Determine the (x, y) coordinate at the center of the cell enclosing the given text.  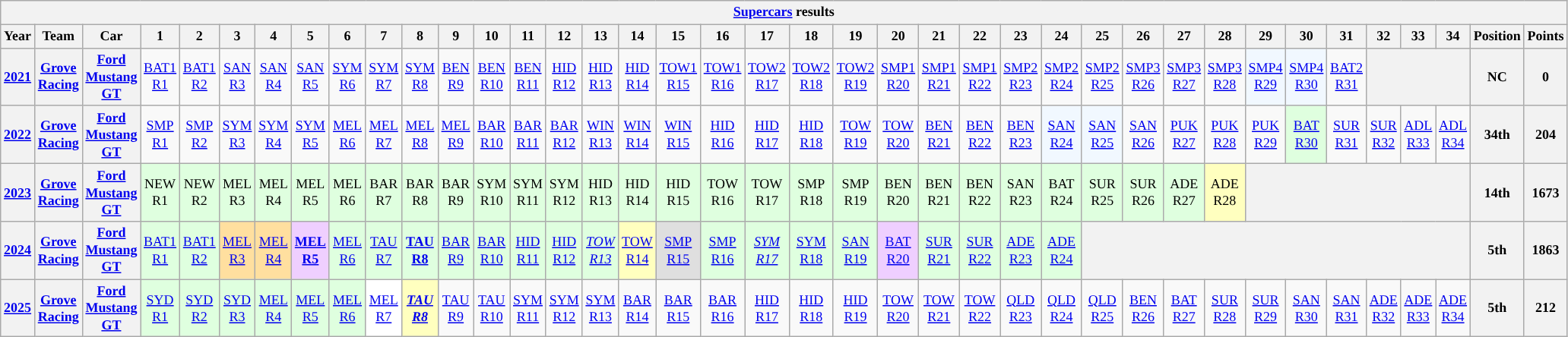
3 (237, 36)
5 (311, 36)
18 (811, 36)
TAUR10 (492, 308)
SURR29 (1265, 308)
SANR19 (855, 250)
204 (1546, 134)
Team (58, 36)
ADER32 (1383, 308)
32 (1383, 36)
WINR14 (637, 134)
6 (347, 36)
SURR21 (939, 250)
Position (1497, 36)
2023 (18, 192)
PUKR28 (1225, 134)
BENR26 (1143, 308)
Car (111, 36)
TOWR21 (939, 308)
34 (1453, 36)
SMPR16 (722, 250)
QLDR23 (1021, 308)
BARR7 (384, 192)
TOWR19 (855, 134)
SANR26 (1143, 134)
Supercars results (784, 12)
ADLR33 (1418, 134)
SYDR1 (160, 308)
MELR8 (420, 134)
NEWR2 (199, 192)
SMP4R30 (1307, 77)
23 (1021, 36)
SANR5 (311, 77)
27 (1184, 36)
9 (456, 36)
Year (18, 36)
ADER27 (1184, 192)
SMPR1 (160, 134)
1 (160, 36)
19 (855, 36)
TOWR14 (637, 250)
TOWR13 (600, 250)
SMP1R21 (939, 77)
20 (898, 36)
NEWR1 (160, 192)
QLDR24 (1062, 308)
1673 (1546, 192)
SURR32 (1383, 134)
SANR24 (1062, 134)
SANR23 (1021, 192)
SMPR18 (811, 192)
HIDR11 (528, 250)
31 (1347, 36)
SYDR2 (199, 308)
BATR27 (1184, 308)
SURR28 (1225, 308)
PUKR27 (1184, 134)
16 (722, 36)
BARR16 (722, 308)
SMP3R27 (1184, 77)
TOW2R18 (811, 77)
SURR22 (980, 250)
BENR20 (898, 192)
SANR4 (274, 77)
8 (420, 36)
22 (980, 36)
HIDR15 (678, 192)
21 (939, 36)
ADLR34 (1453, 134)
SMPR15 (678, 250)
SYMR8 (420, 77)
TAUR7 (384, 250)
SYDR3 (237, 308)
WINR15 (678, 134)
PUKR29 (1265, 134)
TOW1R16 (722, 77)
BAT2R31 (1347, 77)
13 (600, 36)
7 (384, 36)
SYMR18 (811, 250)
1863 (1546, 250)
33 (1418, 36)
ADER23 (1021, 250)
28 (1225, 36)
HIDR19 (855, 308)
30 (1307, 36)
BATR24 (1062, 192)
SMPR19 (855, 192)
BENR9 (456, 77)
2024 (18, 250)
SMP1R20 (898, 77)
2 (199, 36)
BARR8 (420, 192)
ADER24 (1062, 250)
ADER28 (1225, 192)
26 (1143, 36)
10 (492, 36)
QLDR25 (1102, 308)
17 (767, 36)
14 (637, 36)
0 (1546, 77)
4 (274, 36)
SYMR5 (311, 134)
BENR11 (528, 77)
15 (678, 36)
BARR15 (678, 308)
TOWR17 (767, 192)
SANR31 (1347, 308)
HIDR16 (722, 134)
SYMR4 (274, 134)
TOW1R15 (678, 77)
SMP2R25 (1102, 77)
TOWR22 (980, 308)
SYMR7 (384, 77)
SURR31 (1347, 134)
SYMR3 (237, 134)
SMP3R28 (1225, 77)
SMP4R29 (1265, 77)
BENR10 (492, 77)
SURR25 (1102, 192)
SANR25 (1102, 134)
SMP3R26 (1143, 77)
34th (1497, 134)
2025 (18, 308)
TAUR9 (456, 308)
SYMR13 (600, 308)
14th (1497, 192)
SMP2R24 (1062, 77)
TOW2R17 (767, 77)
SYMR6 (347, 77)
SANR30 (1307, 308)
BATR30 (1307, 134)
Points (1546, 36)
BATR20 (898, 250)
WINR13 (600, 134)
ADER33 (1418, 308)
TOW2R19 (855, 77)
SMPR2 (199, 134)
NC (1497, 77)
SYMR17 (767, 250)
2021 (18, 77)
12 (564, 36)
24 (1062, 36)
SYMR10 (492, 192)
BARR11 (528, 134)
SMP2R23 (1021, 77)
2022 (18, 134)
11 (528, 36)
29 (1265, 36)
SMP1R22 (980, 77)
MELR9 (456, 134)
BENR23 (1021, 134)
TOWR16 (722, 192)
BARR12 (564, 134)
25 (1102, 36)
212 (1546, 308)
SANR3 (237, 77)
BARR14 (637, 308)
ADER34 (1453, 308)
SURR26 (1143, 192)
